Return the [x, y] coordinate for the center point of the cell that contains the specified text.  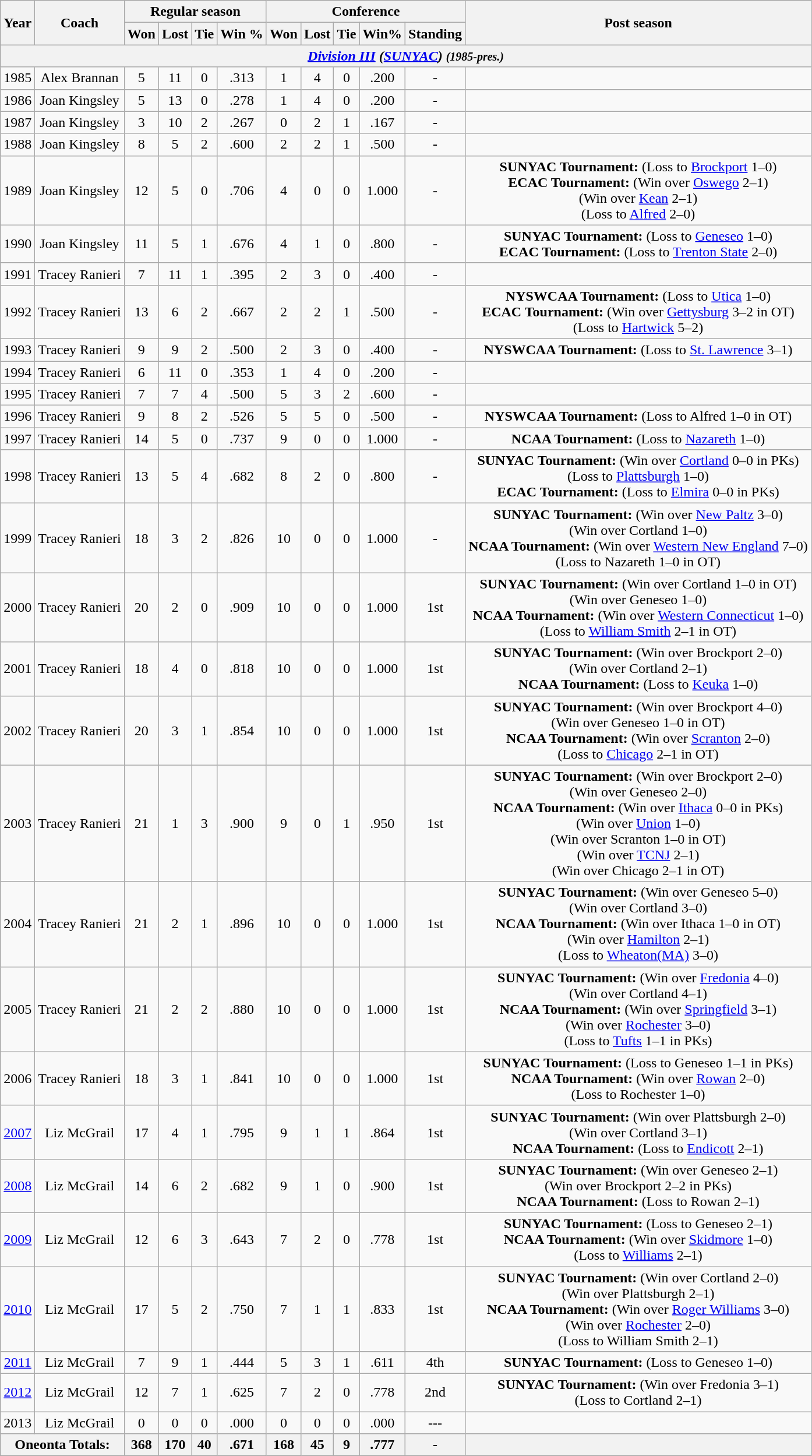
2012 [17, 1392]
.826 [242, 538]
1995 [17, 394]
SUNYAC Tournament: (Loss to Geneseo 1–0) [638, 1363]
2005 [17, 1009]
SUNYAC Tournament: (Win over Brockport 2–0)(Win over Cortland 2–1)NCAA Tournament: (Loss to Keuka 1–0) [638, 669]
1999 [17, 538]
168 [283, 1445]
45 [317, 1445]
368 [141, 1445]
2009 [17, 1239]
1986 [17, 100]
Year [17, 23]
2011 [17, 1363]
Win% [382, 34]
.777 [382, 1445]
1998 [17, 477]
1987 [17, 122]
.278 [242, 100]
NYSWCAA Tournament: (Loss to St. Lawrence 3–1) [638, 350]
Conference [366, 12]
1985 [17, 78]
NYSWCAA Tournament: (Loss to Utica 1–0)ECAC Tournament: (Win over Gettysburg 3–2 in OT)(Loss to Hartwick 5–2) [638, 312]
.854 [242, 731]
1997 [17, 439]
.353 [242, 372]
.167 [382, 122]
NYSWCAA Tournament: (Loss to Alfred 1–0 in OT) [638, 417]
1994 [17, 372]
.676 [242, 244]
.667 [242, 312]
2003 [17, 823]
2008 [17, 1186]
.737 [242, 439]
Division III (SUNYAC) (1985-pres.) [406, 56]
.909 [242, 607]
SUNYAC Tournament: (Win over Cortland 0–0 in PKs)(Loss to Plattsburgh 1–0)ECAC Tournament: (Loss to Elmira 0–0 in PKs) [638, 477]
--- [436, 1423]
1988 [17, 144]
.896 [242, 924]
.395 [242, 274]
.526 [242, 417]
.864 [382, 1132]
2007 [17, 1132]
.818 [242, 669]
2000 [17, 607]
Win % [242, 34]
.950 [382, 823]
.706 [242, 190]
2nd [436, 1392]
SUNYAC Tournament: (Loss to Geneseo 1–1 in PKs) NCAA Tournament: (Win over Rowan 2–0)(Loss to Rochester 1–0) [638, 1078]
SUNYAC Tournament: (Win over New Paltz 3–0)(Win over Cortland 1–0)NCAA Tournament: (Win over Western New England 7–0)(Loss to Nazareth 1–0 in OT) [638, 538]
1990 [17, 244]
170 [175, 1445]
1991 [17, 274]
SUNYAC Tournament: (Loss to Geneseo 1–0)ECAC Tournament: (Loss to Trenton State 2–0) [638, 244]
Standing [436, 34]
2006 [17, 1078]
.611 [382, 1363]
.841 [242, 1078]
2002 [17, 731]
2001 [17, 669]
.880 [242, 1009]
.313 [242, 78]
.671 [242, 1445]
40 [204, 1445]
1993 [17, 350]
.833 [382, 1309]
.444 [242, 1363]
SUNYAC Tournament: (Win over Brockport 4–0)(Win over Geneseo 1–0 in OT)NCAA Tournament: (Win over Scranton 2–0)(Loss to Chicago 2–1 in OT) [638, 731]
SUNYAC Tournament: (Loss to Geneseo 2–1)NCAA Tournament: (Win over Skidmore 1–0)(Loss to Williams 2–1) [638, 1239]
.625 [242, 1392]
SUNYAC Tournament: (Loss to Brockport 1–0)ECAC Tournament: (Win over Oswego 2–1)(Win over Kean 2–1)(Loss to Alfred 2–0) [638, 190]
4th [436, 1363]
1996 [17, 417]
SUNYAC Tournament: (Win over Plattsburgh 2–0)(Win over Cortland 3–1)NCAA Tournament: (Loss to Endicott 2–1) [638, 1132]
SUNYAC Tournament: (Win over Fredonia 3–1)(Loss to Cortland 2–1) [638, 1392]
Alex Brannan [79, 78]
Oneonta Totals: [63, 1445]
1992 [17, 312]
Coach [79, 23]
.750 [242, 1309]
Post season [638, 23]
2013 [17, 1423]
Regular season [195, 12]
SUNYAC Tournament: (Win over Geneseo 2–1)(Win over Brockport 2–2 in PKs)NCAA Tournament: (Loss to Rowan 2–1) [638, 1186]
.643 [242, 1239]
NCAA Tournament: (Loss to Nazareth 1–0) [638, 439]
2010 [17, 1309]
1989 [17, 190]
.267 [242, 122]
.795 [242, 1132]
2004 [17, 924]
